Provide the [x, y] coordinate of the cell's center where the given text is located.  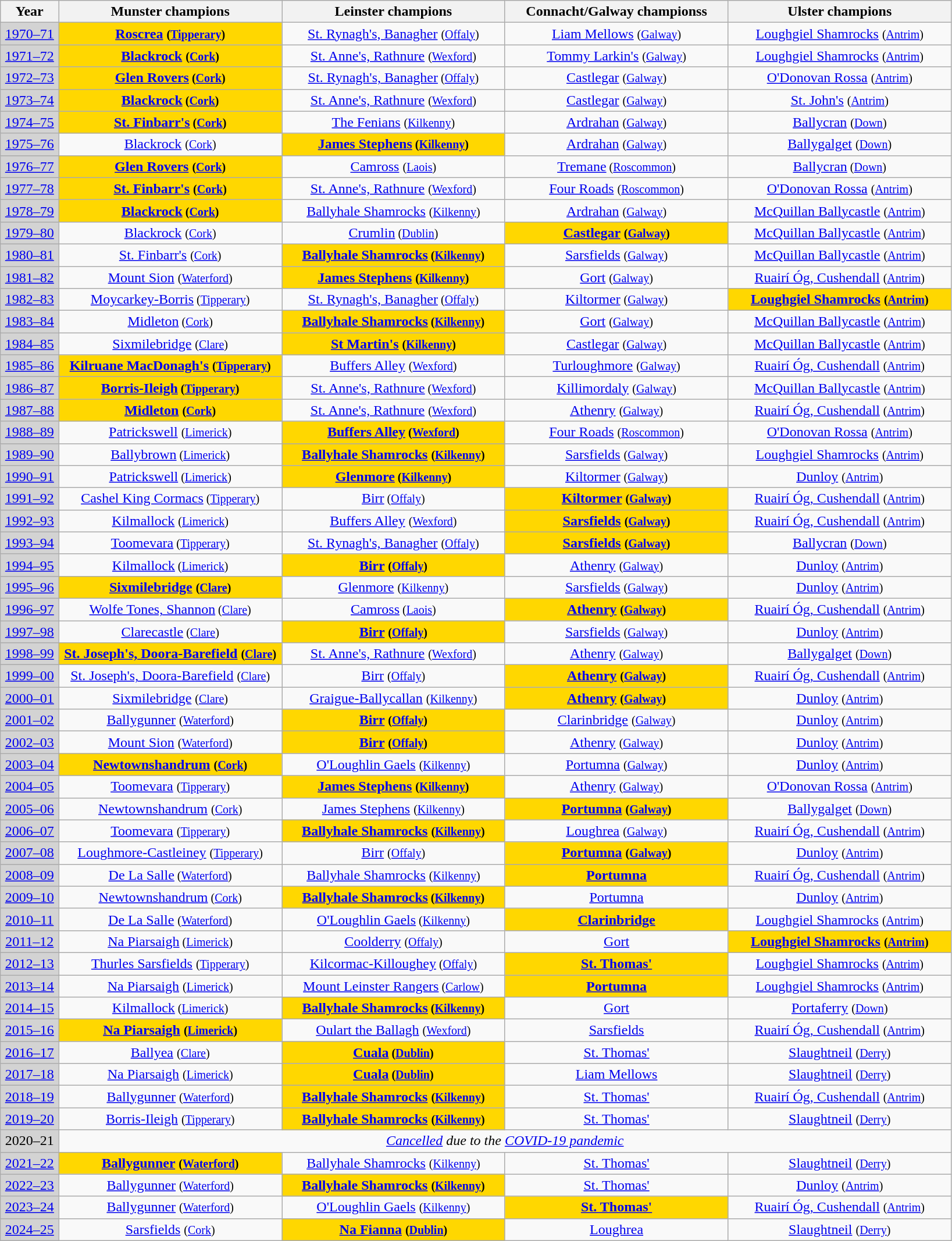
2001–02 [30, 720]
2004–05 [30, 787]
1985–86 [30, 366]
1982–83 [30, 300]
Ballybrown (Limerick) [170, 454]
Clarecastle (Clare) [170, 631]
2022–23 [30, 1185]
1997–98 [30, 631]
Crumlin (Dublin) [394, 233]
1996–97 [30, 609]
Ballyea (Clare) [170, 1052]
Tremane (Roscommon) [616, 166]
Kilruane MacDonagh's (Tipperary) [170, 366]
1983–84 [30, 322]
Graigue-Ballycallan (Kilkenny) [394, 698]
Kilcormac-Killoughey (Offaly) [394, 963]
1980–81 [30, 255]
Cashel King Cormacs (Tipperary) [170, 499]
2011–12 [30, 941]
2010–11 [30, 919]
Liam Mellows (Galway) [616, 34]
The Fenians (Kilkenny) [394, 122]
Sarsfields [616, 1030]
Clarinbridge (Galway) [616, 720]
Moycarkey-Borris (Tipperary) [170, 300]
St. John's (Antrim) [840, 100]
1974–75 [30, 122]
Loughmore-Castleiney (Tipperary) [170, 853]
2008–09 [30, 875]
1978–79 [30, 211]
1993–94 [30, 543]
1988–89 [30, 432]
1971–72 [30, 56]
1991–92 [30, 499]
Turloughmore (Galway) [616, 366]
1992–93 [30, 521]
1976–77 [30, 166]
St Martin's (Kilkenny) [394, 344]
1989–90 [30, 454]
1973–74 [30, 100]
1995–96 [30, 587]
Wolfe Tones, Shannon (Clare) [170, 609]
2019–20 [30, 1119]
2002–03 [30, 742]
Sarsfields (Cork) [170, 1229]
Killimordaly (Galway) [616, 388]
Ulster champions [840, 12]
Loughrea (Galway) [616, 831]
Connacht/Galway championss [616, 12]
2005–06 [30, 809]
1975–76 [30, 144]
Leinster champions [394, 12]
1998–99 [30, 654]
Year [30, 12]
1984–85 [30, 344]
Loughrea [616, 1229]
Thurles Sarsfields (Tipperary) [170, 963]
2015–16 [30, 1030]
2017–18 [30, 1075]
Coolderry (Offaly) [394, 941]
1987–88 [30, 410]
1990–91 [30, 477]
1970–71 [30, 34]
1979–80 [30, 233]
2000–01 [30, 698]
Mount Leinster Rangers (Carlow) [394, 986]
2021–22 [30, 1163]
2009–10 [30, 897]
2023–24 [30, 1207]
2018–19 [30, 1097]
1981–82 [30, 278]
1994–95 [30, 565]
Roscrea (Tipperary) [170, 34]
1977–78 [30, 189]
2006–07 [30, 831]
2003–04 [30, 764]
Munster champions [170, 12]
2013–14 [30, 986]
Oulart the Ballagh (Wexford) [394, 1030]
2014–15 [30, 1008]
Na Fianna (Dublin) [394, 1229]
2024–25 [30, 1229]
1999–00 [30, 676]
1972–73 [30, 78]
Cancelled due to the COVID-19 pandemic [505, 1141]
Liam Mellows [616, 1075]
1986–87 [30, 388]
Clarinbridge [616, 919]
Tommy Larkin's (Galway) [616, 56]
Portaferry (Down) [840, 1008]
2020–21 [30, 1141]
2016–17 [30, 1052]
2012–13 [30, 963]
2007–08 [30, 853]
